Return the (x, y) coordinate for the center point of the cell that contains the specified text.  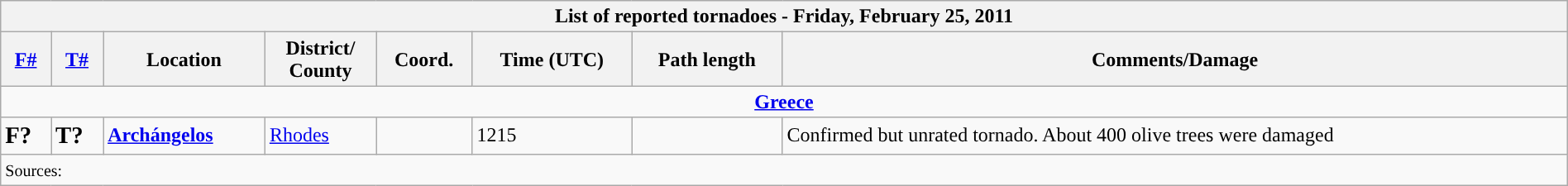
Comments/Damage (1174, 60)
Greece (784, 102)
T# (78, 60)
T? (78, 136)
Confirmed but unrated tornado. About 400 olive trees were damaged (1174, 136)
Archángelos (184, 136)
Time (UTC) (552, 60)
List of reported tornadoes - Friday, February 25, 2011 (784, 17)
F? (26, 136)
District/County (320, 60)
Rhodes (320, 136)
F# (26, 60)
1215 (552, 136)
Sources: (784, 169)
Path length (707, 60)
Coord. (424, 60)
Location (184, 60)
